Find where the given text appears and provide that cell's center as (X, Y) coordinate. 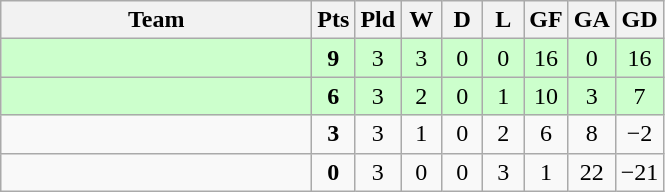
GF (546, 20)
22 (592, 172)
−21 (640, 172)
8 (592, 134)
W (422, 20)
7 (640, 96)
L (504, 20)
−2 (640, 134)
GD (640, 20)
Team (156, 20)
10 (546, 96)
GA (592, 20)
D (462, 20)
Pts (334, 20)
Pld (378, 20)
9 (334, 58)
